From the cell containing the given text, extract its center point as (X, Y) coordinate. 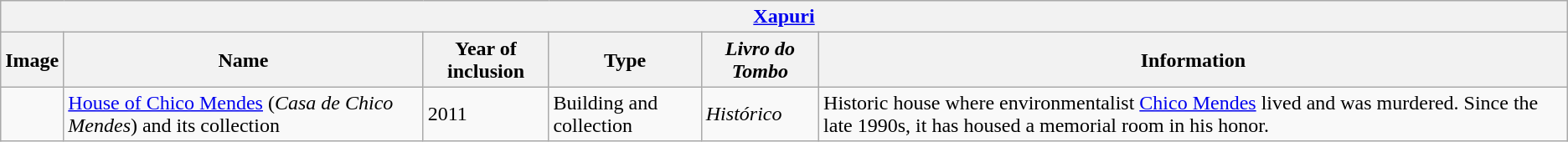
Historic house where environmentalist Chico Mendes lived and was murdered. Since the late 1990s, it has housed a memorial room in his honor. (1194, 114)
Image (32, 60)
Information (1194, 60)
Year of inclusion (486, 60)
Name (243, 60)
Histórico (760, 114)
2011 (486, 114)
Livro do Tombo (760, 60)
Building and collection (625, 114)
Type (625, 60)
Xapuri (784, 17)
House of Chico Mendes (Casa de Chico Mendes) and its collection (243, 114)
